Pinpoint the cell where the given text exists, returning its [x, y] midpoint coordinate. 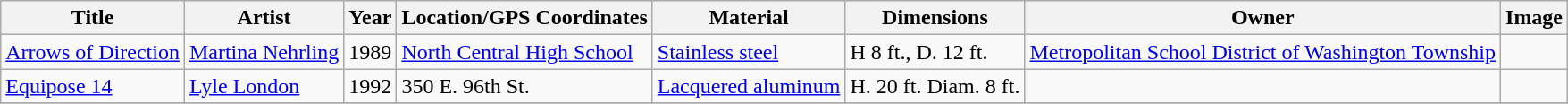
Image [1535, 18]
Artist [264, 18]
1992 [370, 86]
Stainless steel [749, 52]
1989 [370, 52]
Dimensions [935, 18]
Owner [1263, 18]
Material [749, 18]
North Central High School [524, 52]
Martina Nehrling [264, 52]
Lyle London [264, 86]
Location/GPS Coordinates [524, 18]
H. 20 ft. Diam. 8 ft. [935, 86]
H 8 ft., D. 12 ft. [935, 52]
Equipose 14 [93, 86]
350 E. 96th St. [524, 86]
Title [93, 18]
Arrows of Direction [93, 52]
Metropolitan School District of Washington Township [1263, 52]
Lacquered aluminum [749, 86]
Year [370, 18]
